Return (x, y) of the center of cell containing provided text 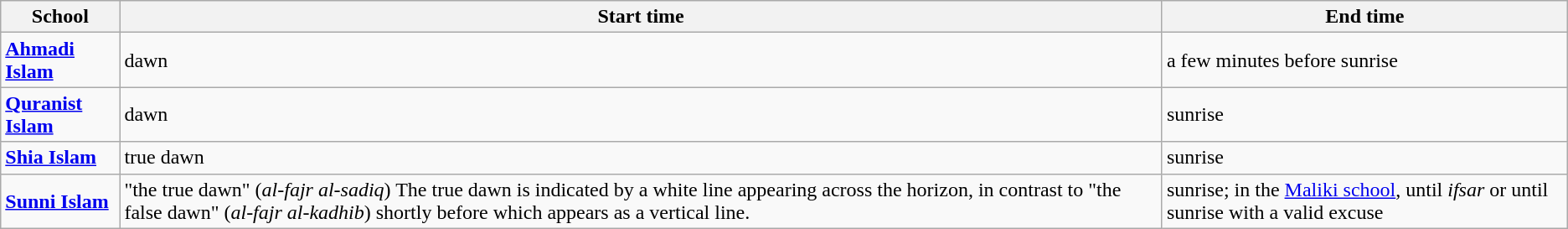
Start time (642, 17)
sunrise; in the Maliki school, until ifsar or until sunrise with a valid excuse (1364, 201)
Quranist Islam (60, 114)
Sunni Islam (60, 201)
End time (1364, 17)
Shia Islam (60, 158)
true dawn (642, 158)
School (60, 17)
a few minutes before sunrise (1364, 60)
Ahmadi Islam (60, 60)
